Find where the given text appears and provide that cell's center as [x, y] coordinate. 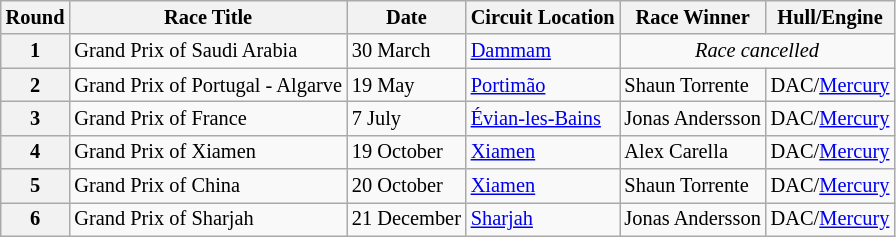
Date [406, 17]
4 [36, 152]
1 [36, 51]
Grand Prix of France [208, 118]
Grand Prix of Sharjah [208, 219]
30 March [406, 51]
7 July [406, 118]
Grand Prix of Xiamen [208, 152]
21 December [406, 219]
Alex Carella [693, 152]
Grand Prix of Saudi Arabia [208, 51]
Hull/Engine [830, 17]
19 October [406, 152]
Race Title [208, 17]
Sharjah [543, 219]
5 [36, 186]
Grand Prix of Portugal - Algarve [208, 85]
Évian-les-Bains [543, 118]
2 [36, 85]
Portimão [543, 85]
Dammam [543, 51]
Round [36, 17]
Circuit Location [543, 17]
19 May [406, 85]
6 [36, 219]
20 October [406, 186]
3 [36, 118]
Race Winner [693, 17]
Race cancelled [758, 51]
Grand Prix of China [208, 186]
